Return (x, y) of the center of cell containing provided text 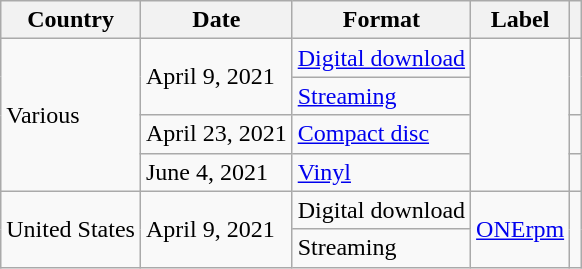
United States (71, 229)
Format (381, 20)
Label (520, 20)
ONErpm (520, 229)
Various (71, 115)
Country (71, 20)
Compact disc (381, 134)
April 23, 2021 (216, 134)
Date (216, 20)
June 4, 2021 (216, 172)
Vinyl (381, 172)
